Capture the cell that displays the provided text and extract its (X, Y) central coordinate. 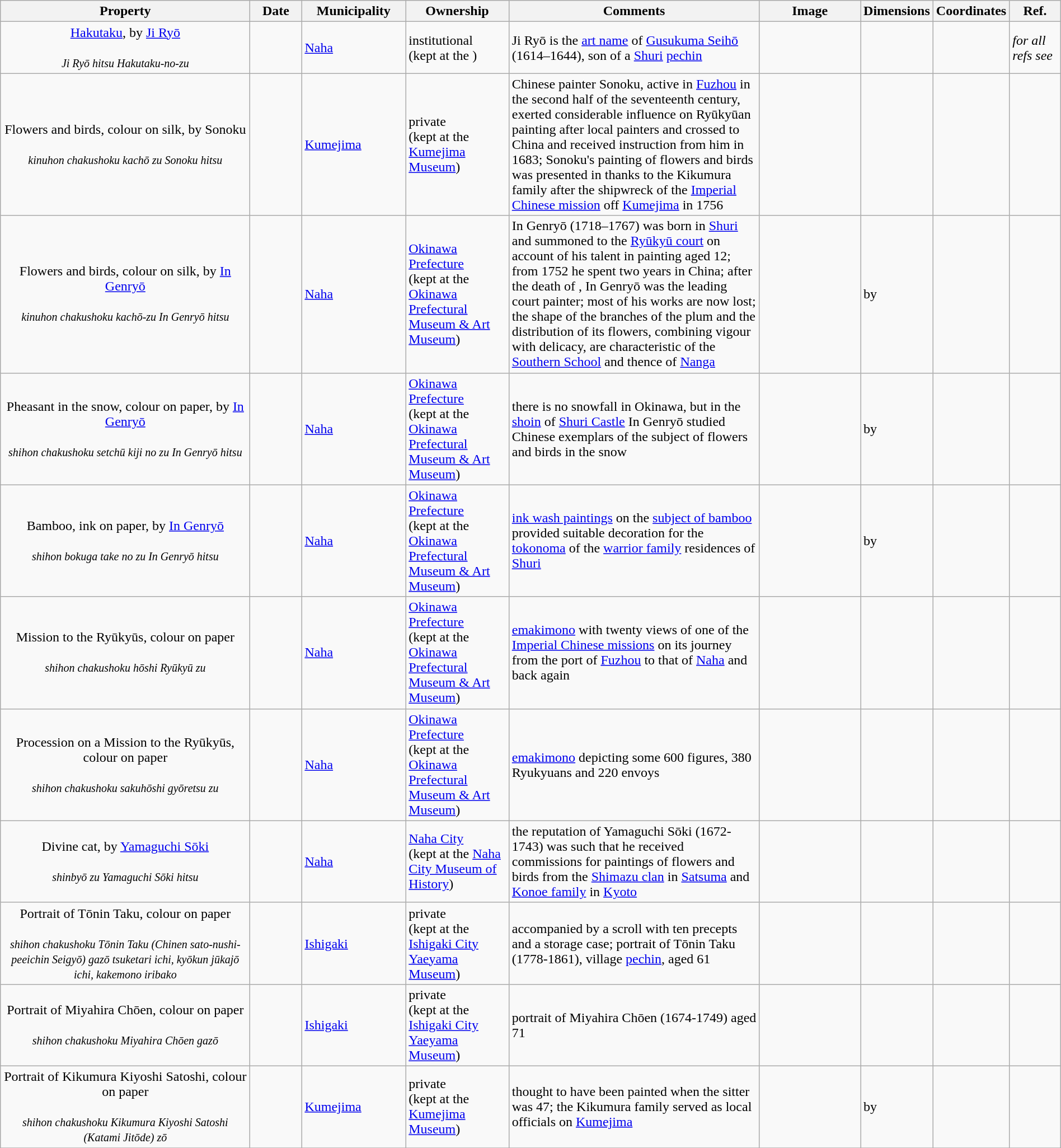
Ownership (457, 11)
there is no snowfall in Okinawa, but in the shoin of Shuri Castle In Genryō studied Chinese exemplars of the subject of flowers and birds in the snow (634, 429)
Naha City(kept at the Naha City Museum of History) (457, 861)
Portrait of Miyahira Chōen, colour on papershihon chakushoku Miyahira Chōen gazō (125, 1025)
Image (810, 11)
Date (276, 11)
Mission to the Ryūkyūs, colour on papershihon chakushoku hōshi Ryūkyū zu (125, 653)
thought to have been painted when the sitter was 47; the Kikumura family served as local officials on Kumejima (634, 1107)
Divine cat, by Yamaguchi Sōkishinbyō zu Yamaguchi Sōki hitsu (125, 861)
Procession on a Mission to the Ryūkyūs, colour on papershihon chakushoku sakuhōshi gyōretsu zu (125, 765)
emakimono with twenty views of one of the Imperial Chinese missions on its journey from the port of Fuzhou to that of Naha and back again (634, 653)
portrait of Miyahira Chōen (1674-1749) aged 71 (634, 1025)
Flowers and birds, colour on silk, by In Genryōkinuhon chakushoku kachō-zu In Genryō hitsu (125, 294)
Flowers and birds, colour on silk, by Sonokukinuhon chakushoku kachō zu Sonoku hitsu (125, 144)
Ji Ryō is the art name of Gusukuma Seihō (1614–1644), son of a Shuri pechin (634, 48)
Property (125, 11)
ink wash paintings on the subject of bamboo provided suitable decoration for the tokonoma of the warrior family residences of Shuri (634, 541)
accompanied by a scroll with ten precepts and a storage case; portrait of Tōnin Taku (1778-1861), village pechin, aged 61 (634, 943)
Hakutaku, by Ji RyōJi Ryō hitsu Hakutaku-no-zu (125, 48)
Bamboo, ink on paper, by In Genryōshihon bokuga take no zu In Genryō hitsu (125, 541)
institutional(kept at the ) (457, 48)
Ref. (1035, 11)
for all refs see (1035, 48)
Dimensions (897, 11)
Pheasant in the snow, colour on paper, by In Genryōshihon chakushoku setchū kiji no zu In Genryō hitsu (125, 429)
Comments (634, 11)
emakimono depicting some 600 figures, 380 Ryukyuans and 220 envoys (634, 765)
Municipality (354, 11)
Portrait of Kikumura Kiyoshi Satoshi, colour on papershihon chakushoku Kikumura Kiyoshi Satoshi (Katami Jitōde) zō (125, 1107)
Coordinates (971, 11)
